Find where the given text appears and provide that cell's center as (X, Y) coordinate. 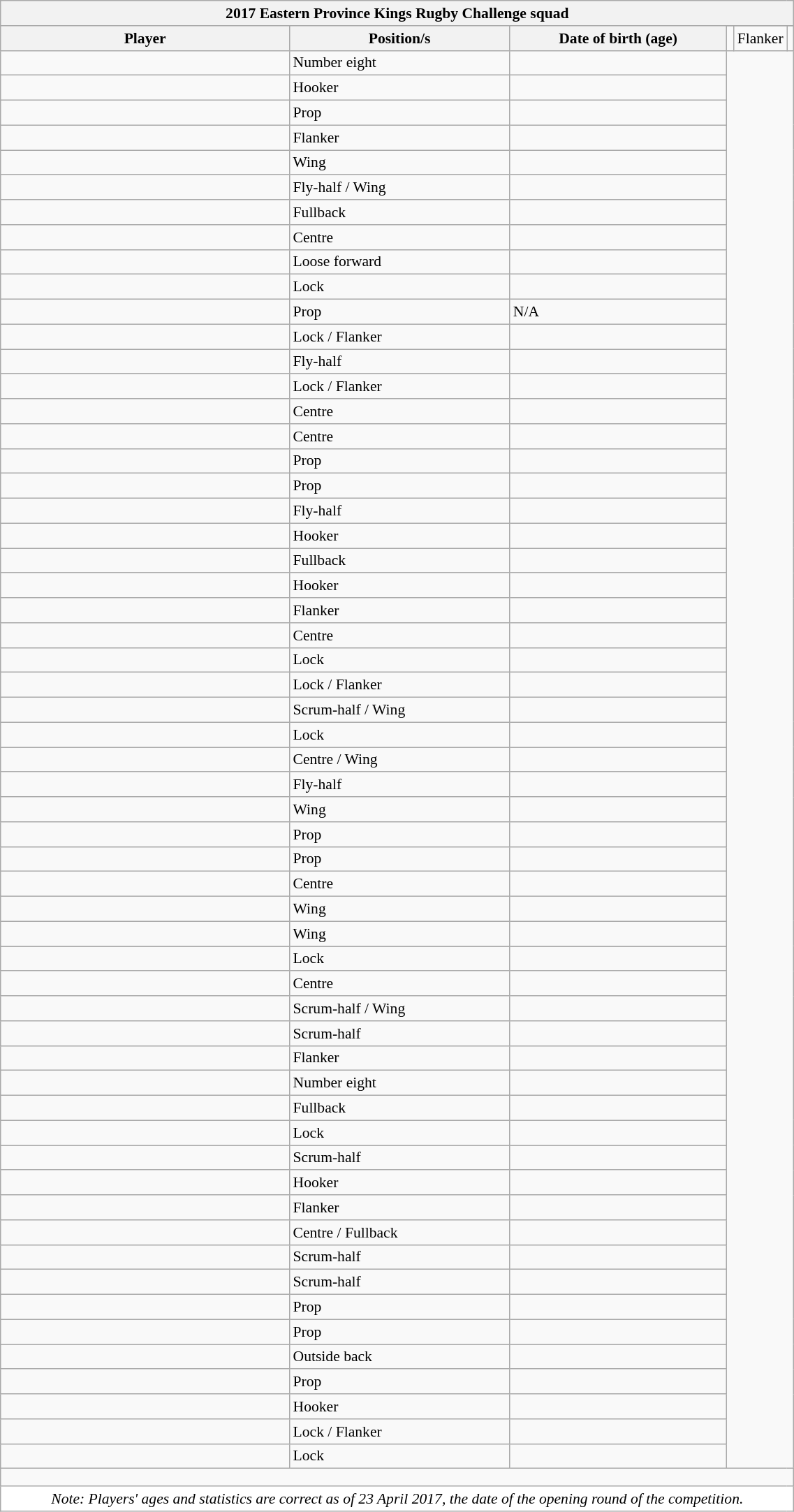
Note: Players' ages and statistics are correct as of 23 April 2017, the date of the opening round of the competition. (397, 1499)
Player (145, 38)
Centre / Wing (399, 760)
Outside back (399, 1357)
Centre / Fullback (399, 1233)
2017 Eastern Province Kings Rugby Challenge squad (397, 13)
Loose forward (399, 262)
Position/s (399, 38)
Date of birth (age) (619, 38)
N/A (619, 312)
Fly-half / Wing (399, 188)
